Pinpoint the cell where the given text exists, returning its [X, Y] midpoint coordinate. 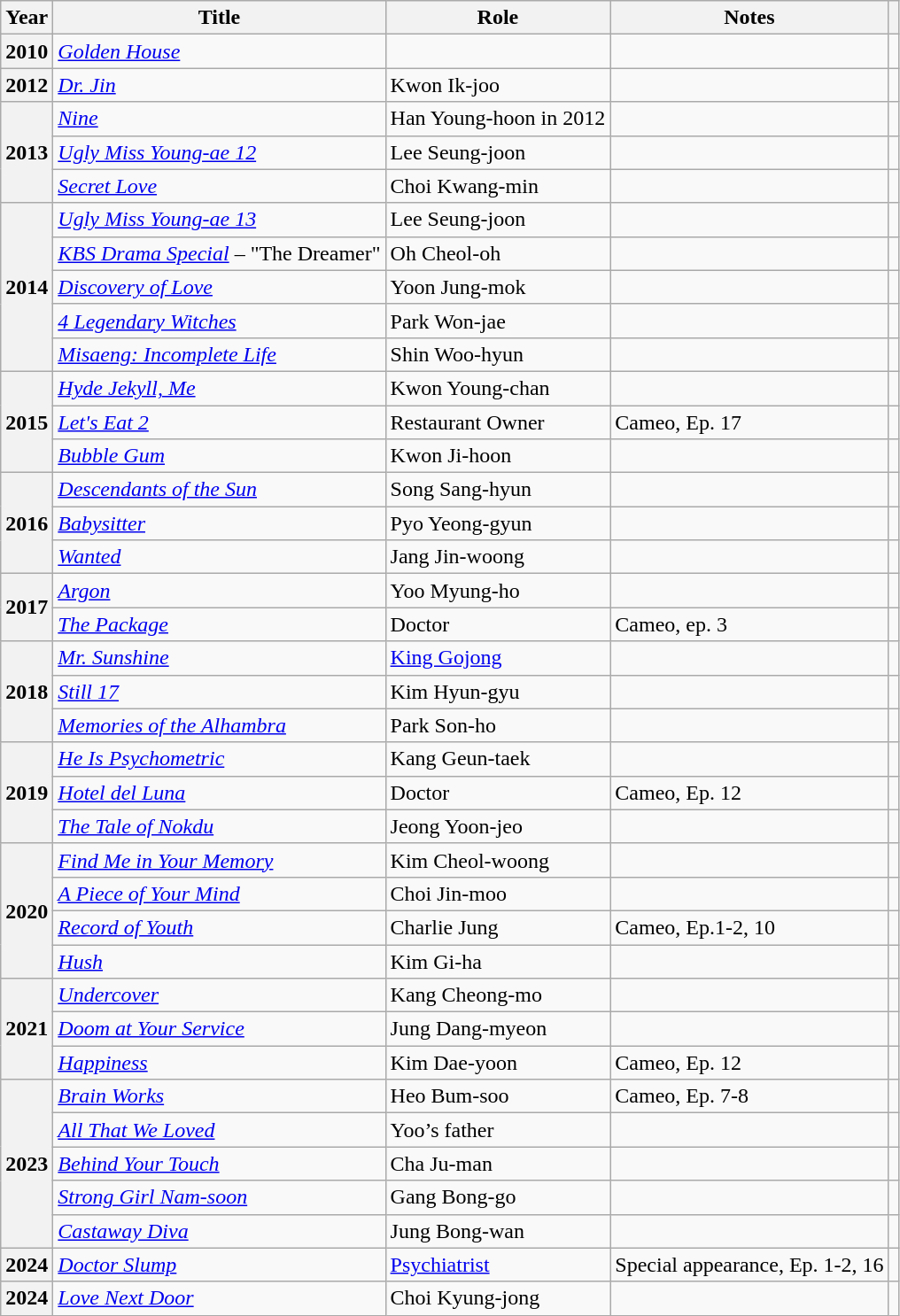
Cha Ju-man [498, 1164]
Castaway Diva [220, 1231]
Shin Woo-hyun [498, 354]
Doom at Your Service [220, 1029]
2020 [27, 910]
2019 [27, 793]
Secret Love [220, 186]
Jang Jin-woong [498, 557]
Kim Dae-yoon [498, 1063]
Cameo, ep. 3 [749, 624]
Jung Dang-myeon [498, 1029]
The Tale of Nokdu [220, 826]
Cameo, Ep.1-2, 10 [749, 927]
Yoo’s father [498, 1130]
Descendants of the Sun [220, 490]
Cameo, Ep. 7-8 [749, 1096]
2013 [27, 152]
Restaurant Owner [498, 422]
Brain Works [220, 1096]
Gang Bong-go [498, 1197]
Dr. Jin [220, 85]
Choi Kyung-jong [498, 1298]
Discovery of Love [220, 287]
He Is Psychometric [220, 759]
Kim Cheol-woong [498, 860]
2010 [27, 51]
Han Young-hoon in 2012 [498, 119]
Psychiatrist [498, 1265]
Kim Gi-ha [498, 961]
All That We Loved [220, 1130]
Year [27, 18]
Song Sang-hyun [498, 490]
2023 [27, 1164]
Jung Bong-wan [498, 1231]
Let's Eat 2 [220, 422]
2016 [27, 523]
Jeong Yoon-jeo [498, 826]
Misaeng: Incomplete Life [220, 354]
Hyde Jekyll, Me [220, 388]
Park Son-ho [498, 725]
Record of Youth [220, 927]
Park Won-jae [498, 321]
2018 [27, 692]
Bubble Gum [220, 456]
2021 [27, 1029]
4 Legendary Witches [220, 321]
Choi Kwang-min [498, 186]
Kang Cheong-mo [498, 995]
Kwon Young-chan [498, 388]
Doctor Slump [220, 1265]
A Piece of Your Mind [220, 894]
2014 [27, 287]
Role [498, 18]
Kim Hyun-gyu [498, 692]
Mr. Sunshine [220, 658]
Undercover [220, 995]
Memories of the Alhambra [220, 725]
The Package [220, 624]
Still 17 [220, 692]
Choi Jin-moo [498, 894]
Yoon Jung-mok [498, 287]
Wanted [220, 557]
Kwon Ik-joo [498, 85]
Oh Cheol-oh [498, 253]
Yoo Myung-ho [498, 591]
Title [220, 18]
Find Me in Your Memory [220, 860]
Ugly Miss Young-ae 12 [220, 152]
Kwon Ji-hoon [498, 456]
2017 [27, 608]
Ugly Miss Young-ae 13 [220, 220]
Heo Bum-soo [498, 1096]
KBS Drama Special – "The Dreamer" [220, 253]
Argon [220, 591]
Hotel del Luna [220, 793]
2015 [27, 422]
King Gojong [498, 658]
Pyo Yeong-gyun [498, 523]
Love Next Door [220, 1298]
Happiness [220, 1063]
Cameo, Ep. 17 [749, 422]
Notes [749, 18]
Golden House [220, 51]
2012 [27, 85]
Charlie Jung [498, 927]
Nine [220, 119]
Behind Your Touch [220, 1164]
Special appearance, Ep. 1-2, 16 [749, 1265]
Babysitter [220, 523]
Hush [220, 961]
Kang Geun-taek [498, 759]
Strong Girl Nam-soon [220, 1197]
